Identify which cell holds the provided text, then report its (x, y) central coordinate. 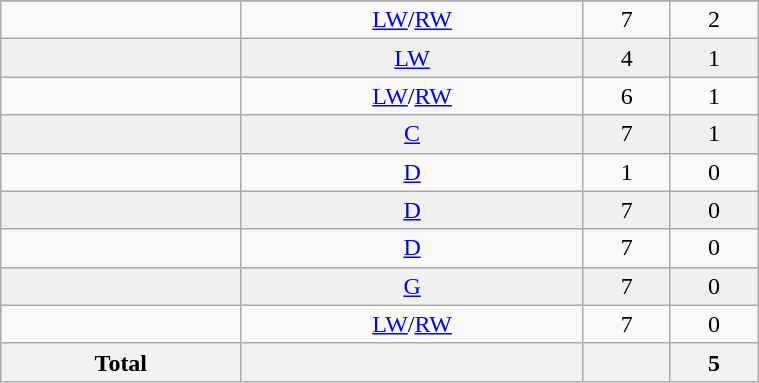
2 (714, 20)
G (412, 286)
5 (714, 362)
Total (121, 362)
6 (626, 96)
C (412, 134)
4 (626, 58)
LW (412, 58)
